Scan for the cell matching the given text and deliver its (X, Y) coordinate at center. 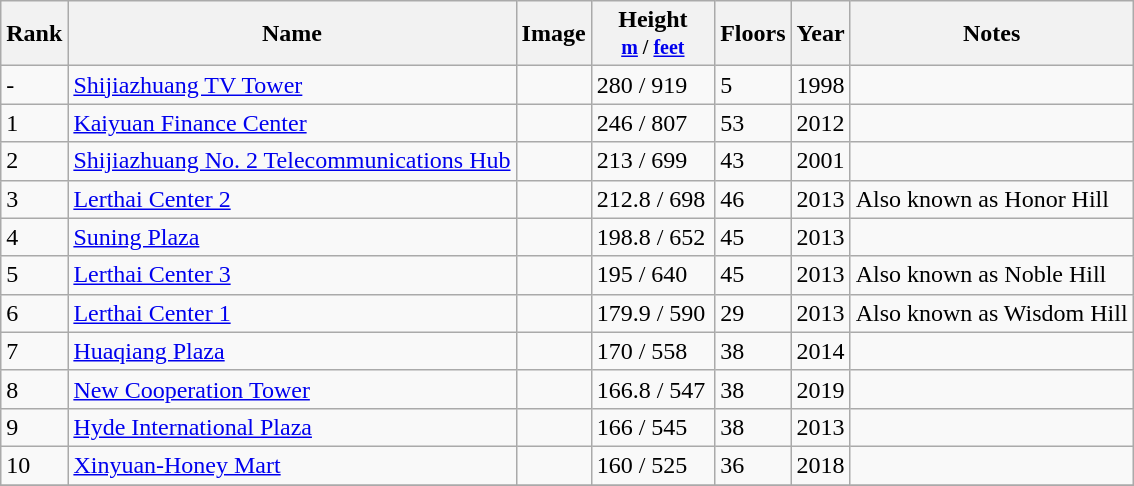
2012 (820, 123)
Lerthai Center 1 (292, 313)
1 (34, 123)
New Cooperation Tower (292, 389)
1998 (820, 85)
- (34, 85)
4 (34, 237)
198.8 / 652 (653, 237)
2019 (820, 389)
179.9 / 590 (653, 313)
Also known as Wisdom Hill (992, 313)
29 (753, 313)
Name (292, 34)
Huaqiang Plaza (292, 351)
43 (753, 161)
2014 (820, 351)
8 (34, 389)
Suning Plaza (292, 237)
Xinyuan-Honey Mart (292, 465)
Also known as Honor Hill (992, 199)
Hyde International Plaza (292, 427)
Lerthai Center 3 (292, 275)
Also known as Noble Hill (992, 275)
166.8 / 547 (653, 389)
Heightm / feet (653, 34)
Kaiyuan Finance Center (292, 123)
36 (753, 465)
Lerthai Center 2 (292, 199)
166 / 545 (653, 427)
Year (820, 34)
Notes (992, 34)
Rank (34, 34)
Shijiazhuang TV Tower (292, 85)
280 / 919 (653, 85)
246 / 807 (653, 123)
6 (34, 313)
213 / 699 (653, 161)
53 (753, 123)
170 / 558 (653, 351)
46 (753, 199)
160 / 525 (653, 465)
Image (554, 34)
7 (34, 351)
Floors (753, 34)
3 (34, 199)
9 (34, 427)
10 (34, 465)
Shijiazhuang No. 2 Telecommunications Hub (292, 161)
2018 (820, 465)
2001 (820, 161)
212.8 / 698 (653, 199)
2 (34, 161)
195 / 640 (653, 275)
